Search for the cell housing the specified text and yield its (X, Y) center coordinate. 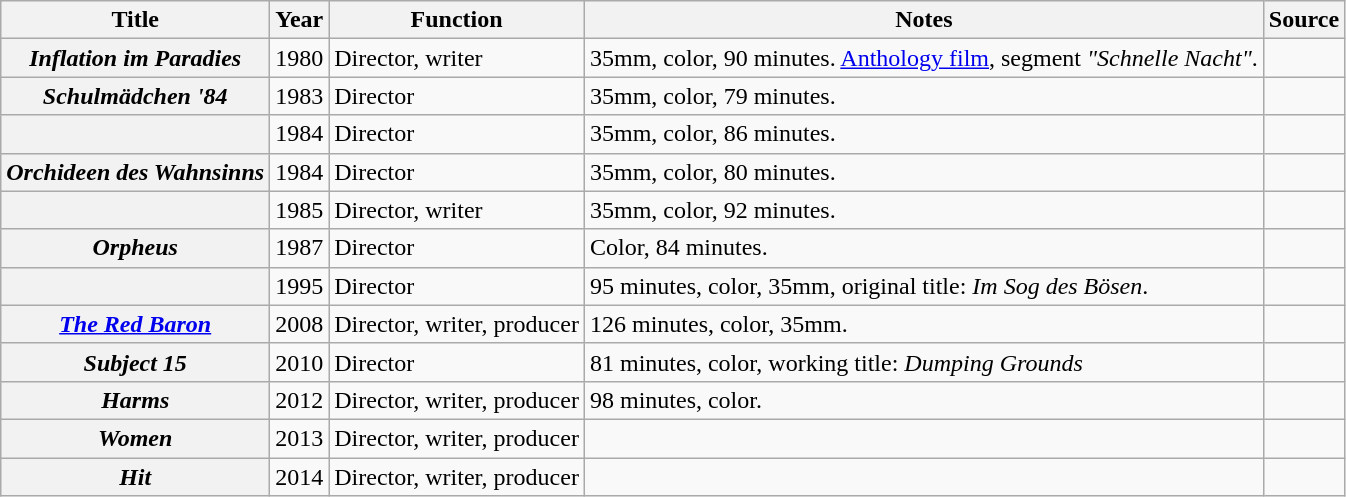
Hit (136, 477)
Schulmädchen '84 (136, 96)
1983 (300, 96)
95 minutes, color, 35mm, original title: Im Sog des Bösen. (924, 286)
Orchideen des Wahnsinns (136, 172)
Inflation im Paradies (136, 58)
Subject 15 (136, 362)
2013 (300, 438)
1985 (300, 210)
Notes (924, 20)
35mm, color, 80 minutes. (924, 172)
35mm, color, 86 minutes. (924, 134)
1995 (300, 286)
35mm, color, 90 minutes. Anthology film, segment "Schnelle Nacht". (924, 58)
35mm, color, 79 minutes. (924, 96)
1987 (300, 248)
81 minutes, color, working title: Dumping Grounds (924, 362)
126 minutes, color, 35mm. (924, 324)
Women (136, 438)
Color, 84 minutes. (924, 248)
2010 (300, 362)
Title (136, 20)
Orpheus (136, 248)
Source (1304, 20)
2014 (300, 477)
Harms (136, 400)
Function (457, 20)
Year (300, 20)
The Red Baron (136, 324)
98 minutes, color. (924, 400)
35mm, color, 92 minutes. (924, 210)
1980 (300, 58)
2008 (300, 324)
2012 (300, 400)
